Extract the [X, Y] coordinate from the center of the cell holding the provided text.  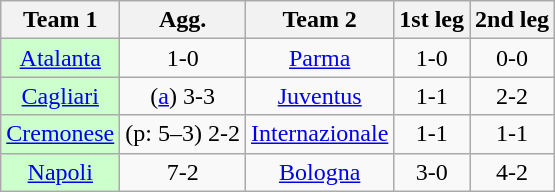
3-0 [432, 172]
0-0 [512, 58]
Team 2 [320, 20]
2-2 [512, 96]
1st leg [432, 20]
Atalanta [60, 58]
Parma [320, 58]
Juventus [320, 96]
4-2 [512, 172]
Cagliari [60, 96]
(p: 5–3) 2-2 [183, 134]
Cremonese [60, 134]
2nd leg [512, 20]
Team 1 [60, 20]
Agg. [183, 20]
Internazionale [320, 134]
(a) 3-3 [183, 96]
Napoli [60, 172]
Bologna [320, 172]
7-2 [183, 172]
